Scan for the cell matching the given text and deliver its [x, y] coordinate at center. 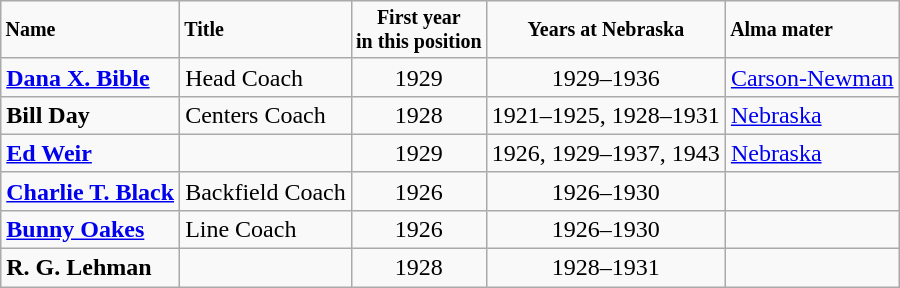
1929–1936 [606, 77]
Title [266, 30]
Years at Nebraska [606, 30]
Bill Day [90, 115]
R. G. Lehman [90, 268]
Bunny Oakes [90, 229]
Centers Coach [266, 115]
Backfield Coach [266, 191]
Charlie T. Black [90, 191]
Dana X. Bible [90, 77]
Alma mater [812, 30]
Ed Weir [90, 153]
Line Coach [266, 229]
Name [90, 30]
Carson-Newman [812, 77]
1926, 1929–1937, 1943 [606, 153]
1921–1925, 1928–1931 [606, 115]
Head Coach [266, 77]
1928–1931 [606, 268]
First yearin this position [418, 30]
